Identify which cell holds the provided text, then report its (X, Y) central coordinate. 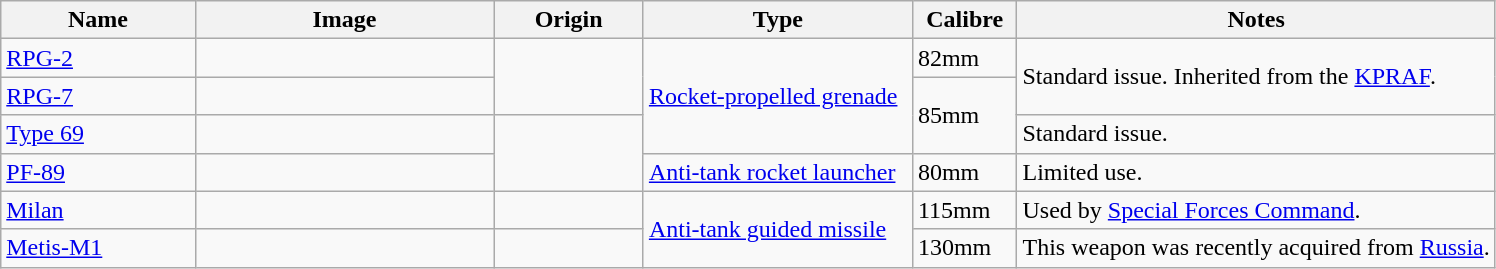
Limited use. (1256, 172)
Type 69 (98, 134)
Standard issue. (1256, 134)
RPG-2 (98, 58)
PF-89 (98, 172)
Notes (1256, 20)
Anti-tank guided missile (778, 229)
Metis-M1 (98, 248)
Name (98, 20)
Used by Special Forces Command. (1256, 210)
Type (778, 20)
Standard issue. Inherited from the KPRAF. (1256, 77)
130mm (964, 248)
RPG-7 (98, 96)
80mm (964, 172)
85mm (964, 115)
82mm (964, 58)
Origin (568, 20)
Calibre (964, 20)
115mm (964, 210)
Image (344, 20)
Anti-tank rocket launcher (778, 172)
This weapon was recently acquired from Russia. (1256, 248)
Milan (98, 210)
Rocket-propelled grenade (778, 96)
